Identify which cell holds the provided text, then report its [x, y] central coordinate. 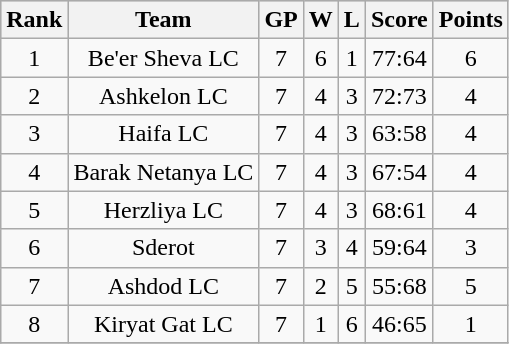
W [320, 20]
GP [281, 20]
Haifa LC [164, 134]
Herzliya LC [164, 210]
55:68 [399, 286]
Be'er Sheva LC [164, 58]
Barak Netanya LC [164, 172]
67:54 [399, 172]
Score [399, 20]
77:64 [399, 58]
Ashdod LC [164, 286]
72:73 [399, 96]
Team [164, 20]
Rank [34, 20]
L [352, 20]
59:64 [399, 248]
68:61 [399, 210]
8 [34, 324]
63:58 [399, 134]
Ashkelon LC [164, 96]
Points [470, 20]
Kiryat Gat LC [164, 324]
46:65 [399, 324]
Sderot [164, 248]
